From the cell containing the given text, extract its center point as (x, y) coordinate. 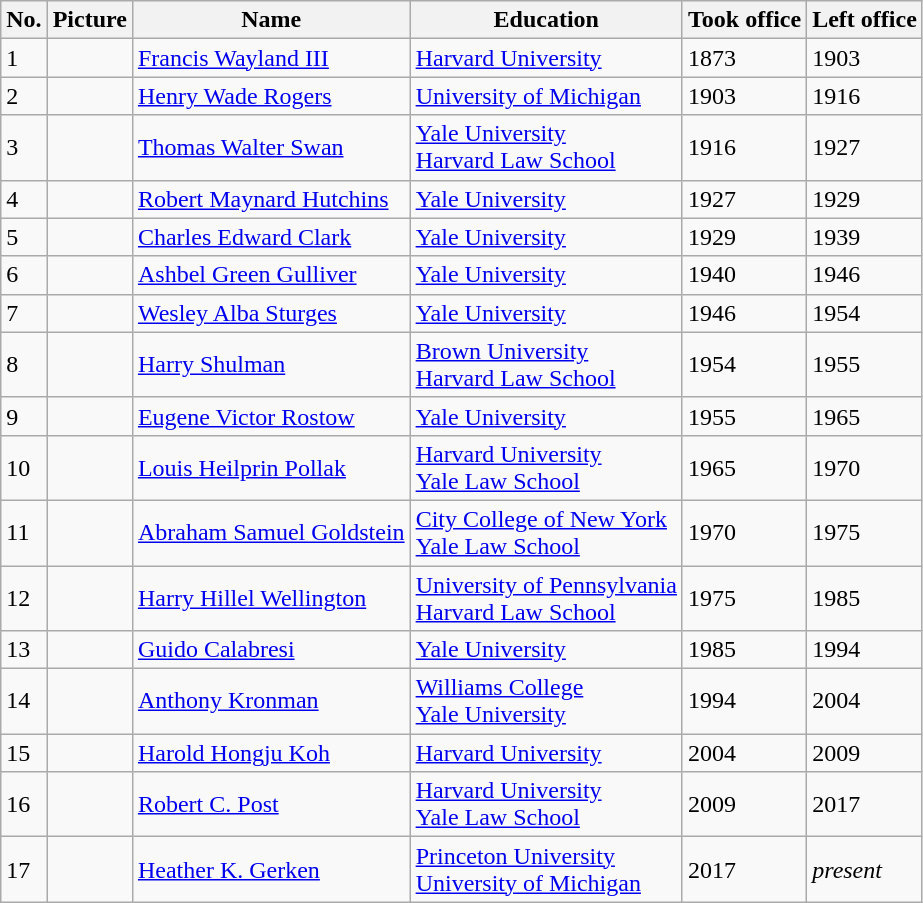
9 (24, 416)
8 (24, 364)
1939 (865, 237)
Harold Hongju Koh (271, 753)
5 (24, 237)
Abraham Samuel Goldstein (271, 532)
Robert C. Post (271, 804)
Took office (744, 20)
7 (24, 313)
University of PennsylvaniaHarvard Law School (546, 598)
1873 (744, 58)
14 (24, 702)
present (865, 870)
Thomas Walter Swan (271, 148)
Charles Edward Clark (271, 237)
15 (24, 753)
Name (271, 20)
Anthony Kronman (271, 702)
Louis Heilprin Pollak (271, 468)
Guido Calabresi (271, 650)
Education (546, 20)
Left office (865, 20)
6 (24, 275)
3 (24, 148)
11 (24, 532)
Henry Wade Rogers (271, 96)
Brown UniversityHarvard Law School (546, 364)
Harry Hillel Wellington (271, 598)
2 (24, 96)
16 (24, 804)
13 (24, 650)
10 (24, 468)
1 (24, 58)
City College of New YorkYale Law School (546, 532)
Francis Wayland III (271, 58)
Princeton UniversityUniversity of Michigan (546, 870)
1940 (744, 275)
12 (24, 598)
Heather K. Gerken (271, 870)
Williams CollegeYale University (546, 702)
17 (24, 870)
Wesley Alba Sturges (271, 313)
Eugene Victor Rostow (271, 416)
University of Michigan (546, 96)
Ashbel Green Gulliver (271, 275)
No. (24, 20)
4 (24, 199)
Yale UniversityHarvard Law School (546, 148)
Robert Maynard Hutchins (271, 199)
Harry Shulman (271, 364)
Picture (90, 20)
